Determine the [X, Y] coordinate at the center of the cell enclosing the given text.  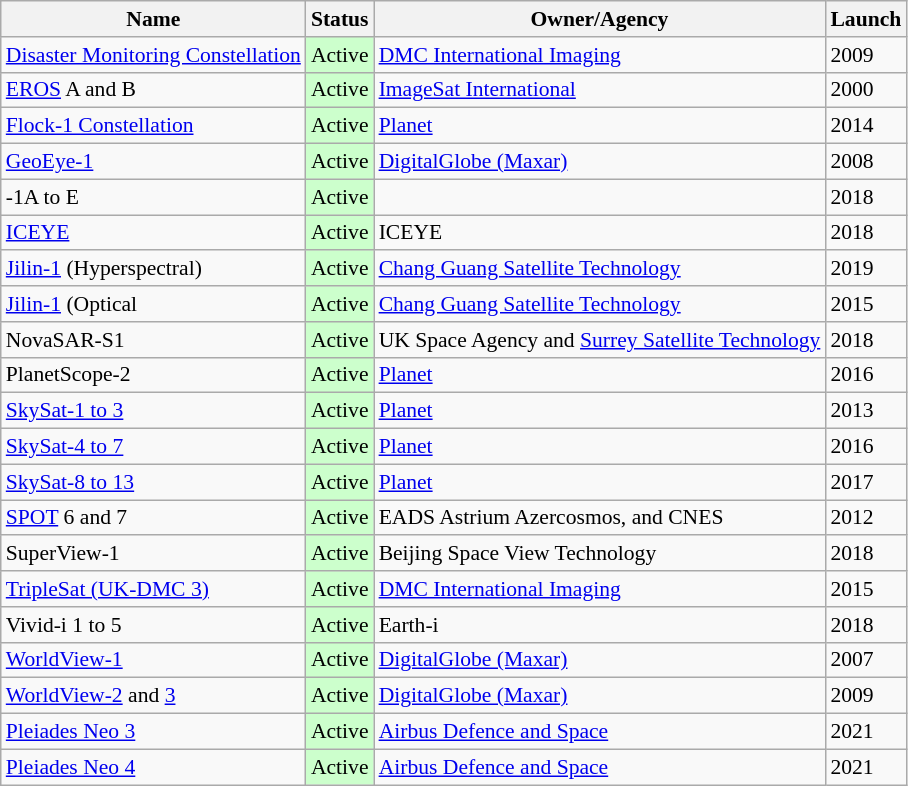
TripleSat (UK-DMC 3) [154, 589]
SuperView-1 [154, 554]
2012 [866, 518]
Earth-i [600, 625]
ImageSat International [600, 90]
SkySat-4 to 7 [154, 447]
NovaSAR-S1 [154, 340]
Flock-1 Constellation [154, 126]
EADS Astrium Azercosmos, and CNES [600, 518]
SPOT 6 and 7 [154, 518]
Beijing Space View Technology [600, 554]
WorldView-1 [154, 660]
GeoEye-1 [154, 162]
WorldView-2 and 3 [154, 696]
Jilin-1 (Optical [154, 304]
Pleiades Neo 3 [154, 732]
-1A to E [154, 197]
2017 [866, 482]
2019 [866, 269]
Owner/Agency [600, 19]
Status [340, 19]
2008 [866, 162]
2013 [866, 411]
SkySat-8 to 13 [154, 482]
Launch [866, 19]
Name [154, 19]
2000 [866, 90]
2007 [866, 660]
Pleiades Neo 4 [154, 767]
SkySat-1 to 3 [154, 411]
Vivid-i 1 to 5 [154, 625]
PlanetScope-2 [154, 375]
Jilin-1 (Hyperspectral) [154, 269]
UK Space Agency and Surrey Satellite Technology [600, 340]
Disaster Monitoring Constellation [154, 55]
2014 [866, 126]
EROS A and B [154, 90]
